Output the (x, y) coordinate of the center of the cell containing the given text.  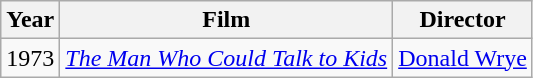
The Man Who Could Talk to Kids (226, 58)
Year (30, 20)
Director (463, 20)
Donald Wrye (463, 58)
Film (226, 20)
1973 (30, 58)
